Extract the (X, Y) coordinate from the center of the cell holding the provided text.  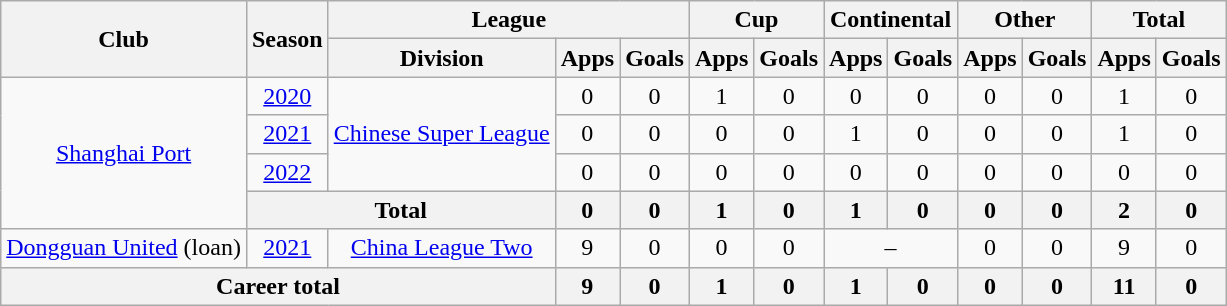
2 (1124, 210)
11 (1124, 286)
Cup (756, 20)
Division (442, 58)
Season (287, 39)
2020 (287, 96)
– (891, 248)
Continental (891, 20)
Shanghai Port (124, 153)
Dongguan United (loan) (124, 248)
Other (1025, 20)
League (508, 20)
Club (124, 39)
Chinese Super League (442, 134)
2022 (287, 172)
Career total (278, 286)
China League Two (442, 248)
